Output the (x, y) coordinate of the center of the cell containing the given text.  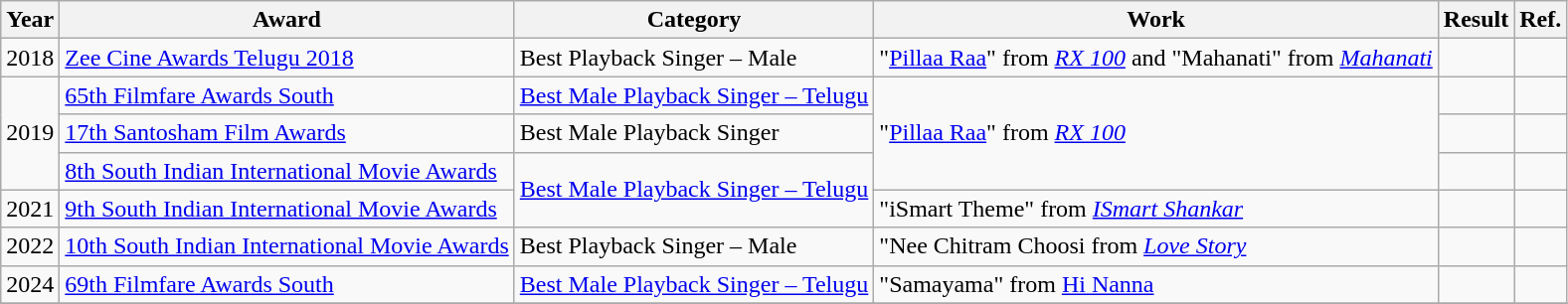
69th Filmfare Awards South (286, 284)
"iSmart Theme" from ISmart Shankar (1155, 209)
2024 (30, 284)
Award (286, 20)
"Pillaa Raa" from RX 100 (1155, 133)
10th South Indian International Movie Awards (286, 246)
Zee Cine Awards Telugu 2018 (286, 58)
"Pillaa Raa" from RX 100 and "Mahanati" from Mahanati (1155, 58)
65th Filmfare Awards South (286, 95)
"Samayama" from Hi Nanna (1155, 284)
Best Male Playback Singer (694, 133)
Category (694, 20)
Ref. (1541, 20)
9th South Indian International Movie Awards (286, 209)
Result (1476, 20)
Work (1155, 20)
Year (30, 20)
2021 (30, 209)
2022 (30, 246)
8th South Indian International Movie Awards (286, 171)
2018 (30, 58)
2019 (30, 133)
17th Santosham Film Awards (286, 133)
"Nee Chitram Choosi from Love Story (1155, 246)
